Determine the (x, y) coordinate at the center of the cell enclosing the given text.  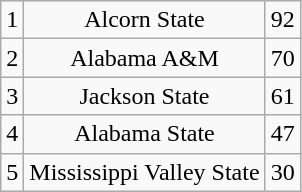
2 (12, 58)
92 (282, 20)
1 (12, 20)
5 (12, 172)
Alcorn State (144, 20)
61 (282, 96)
Alabama A&M (144, 58)
3 (12, 96)
4 (12, 134)
70 (282, 58)
Alabama State (144, 134)
Mississippi Valley State (144, 172)
Jackson State (144, 96)
30 (282, 172)
47 (282, 134)
